Return the (X, Y) coordinate for the center point of the cell that contains the specified text.  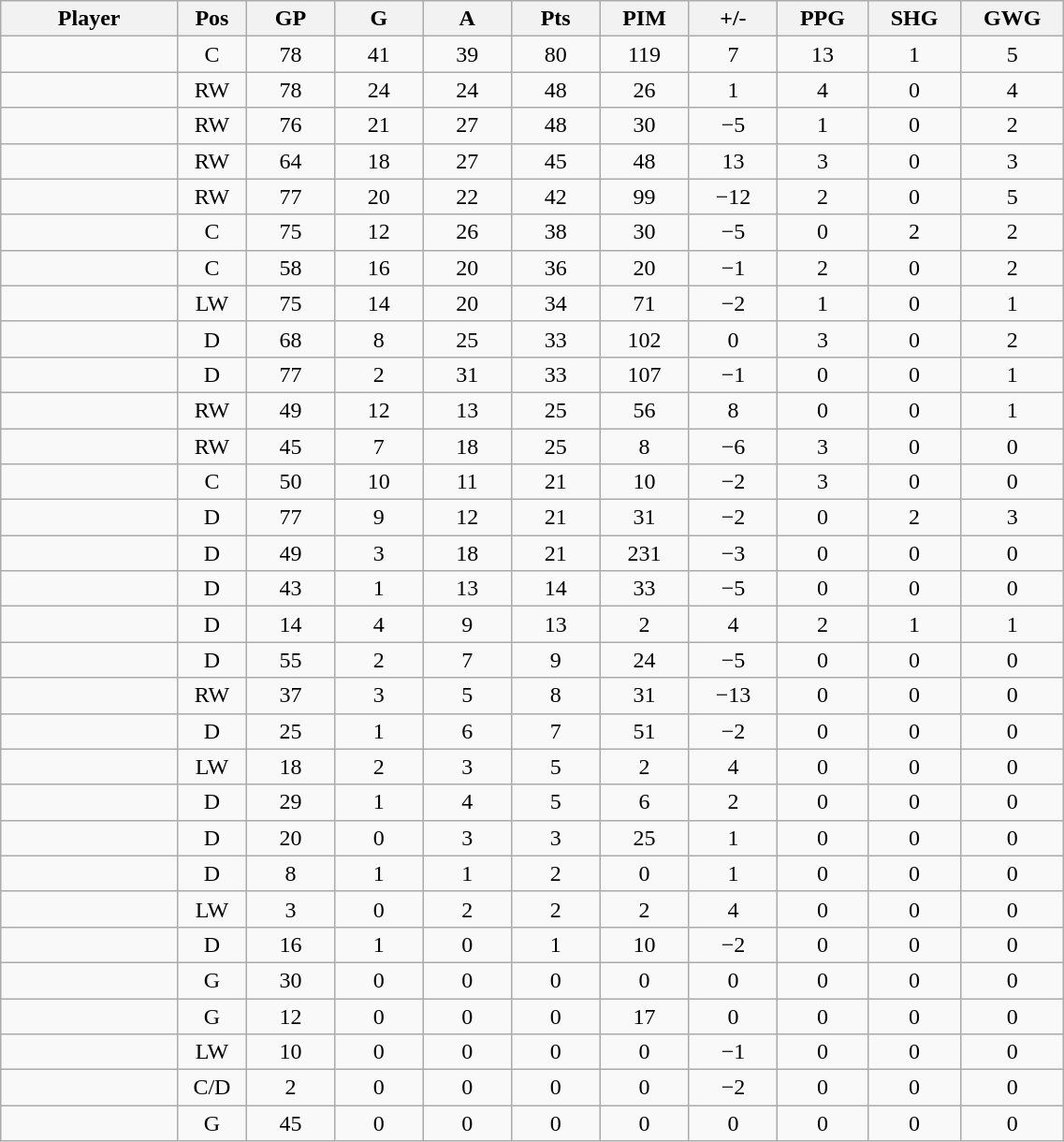
102 (644, 339)
−13 (733, 695)
Pos (212, 19)
−6 (733, 447)
80 (555, 54)
107 (644, 374)
55 (290, 660)
11 (467, 482)
GP (290, 19)
41 (379, 54)
43 (290, 589)
Player (90, 19)
119 (644, 54)
68 (290, 339)
−12 (733, 197)
GWG (1013, 19)
−3 (733, 553)
22 (467, 197)
58 (290, 268)
PIM (644, 19)
39 (467, 54)
PPG (824, 19)
64 (290, 161)
38 (555, 232)
+/- (733, 19)
Pts (555, 19)
71 (644, 303)
51 (644, 731)
56 (644, 410)
76 (290, 125)
34 (555, 303)
50 (290, 482)
42 (555, 197)
231 (644, 553)
C/D (212, 1088)
36 (555, 268)
SHG (913, 19)
29 (290, 802)
99 (644, 197)
37 (290, 695)
17 (644, 1016)
A (467, 19)
